Find where the given text appears and provide that cell's center as (x, y) coordinate. 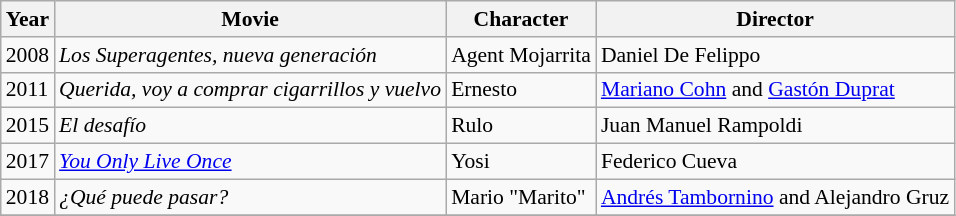
2011 (28, 90)
Director (775, 19)
Agent Mojarrita (521, 55)
Federico Cueva (775, 162)
Andrés Tambornino and Alejandro Gruz (775, 197)
Year (28, 19)
Ernesto (521, 90)
Rulo (521, 126)
2015 (28, 126)
Daniel De Felippo (775, 55)
Mariano Cohn and Gastón Duprat (775, 90)
Querida, voy a comprar cigarrillos y vuelvo (250, 90)
Yosi (521, 162)
Los Superagentes, nueva generación (250, 55)
Juan Manuel Rampoldi (775, 126)
El desafío (250, 126)
Character (521, 19)
2017 (28, 162)
¿Qué puede pasar? (250, 197)
Mario "Marito" (521, 197)
2008 (28, 55)
2018 (28, 197)
Movie (250, 19)
You Only Live Once (250, 162)
